Find where the given text appears and provide that cell's center as [x, y] coordinate. 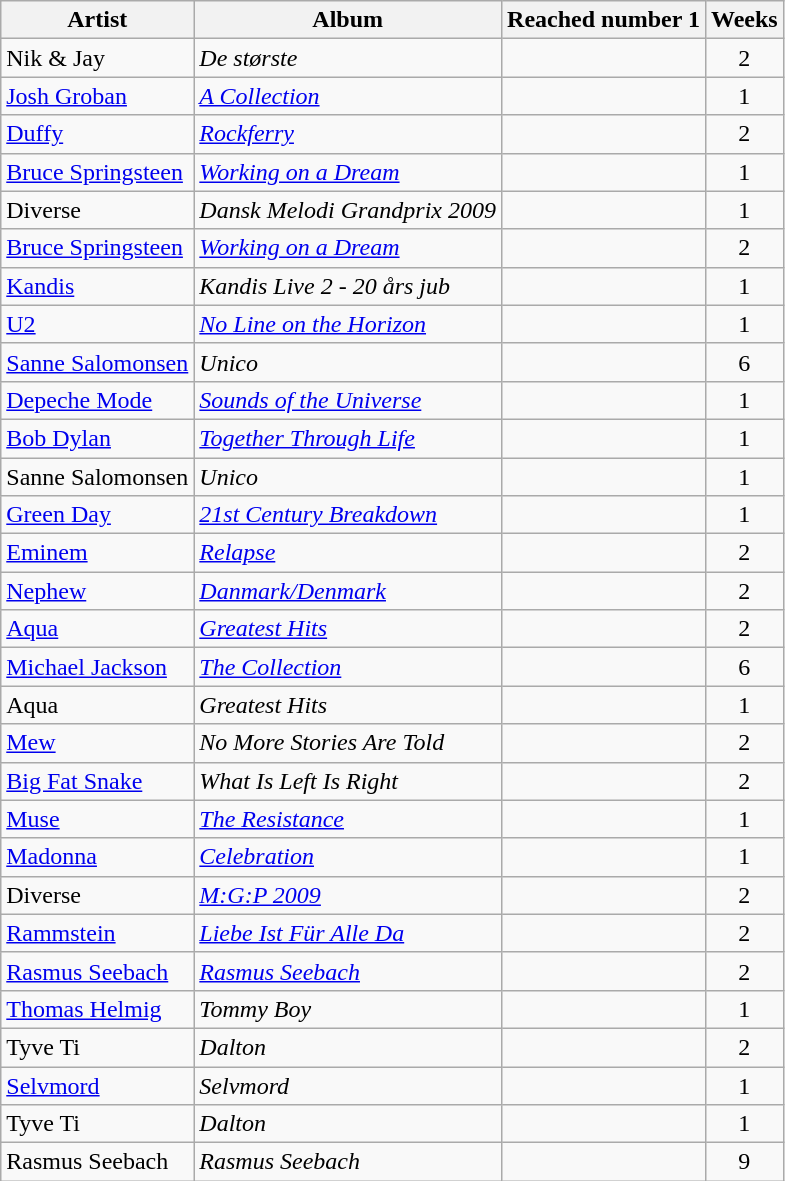
Dansk Melodi Grandprix 2009 [348, 210]
Nik & Jay [98, 58]
No More Stories Are Told [348, 743]
Relapse [348, 553]
Kandis [98, 286]
Together Through Life [348, 438]
Madonna [98, 857]
A Collection [348, 96]
21st Century Breakdown [348, 515]
What Is Left Is Right [348, 781]
No Line on the Horizon [348, 324]
Eminem [98, 553]
Kandis Live 2 - 20 års jub [348, 286]
9 [744, 1162]
M:G:P 2009 [348, 895]
Duffy [98, 134]
Weeks [744, 20]
Album [348, 20]
Celebration [348, 857]
Depeche Mode [98, 400]
Big Fat Snake [98, 781]
The Resistance [348, 819]
Mew [98, 743]
Reached number 1 [604, 20]
Josh Groban [98, 96]
U2 [98, 324]
Green Day [98, 515]
Artist [98, 20]
Nephew [98, 591]
Rammstein [98, 933]
Danmark/Denmark [348, 591]
Rockferry [348, 134]
Liebe Ist Für Alle Da [348, 933]
Bob Dylan [98, 438]
De største [348, 58]
Michael Jackson [98, 667]
Tommy Boy [348, 1009]
The Collection [348, 667]
Sounds of the Universe [348, 400]
Thomas Helmig [98, 1009]
Muse [98, 819]
